Pinpoint the cell where the given text exists, returning its [x, y] midpoint coordinate. 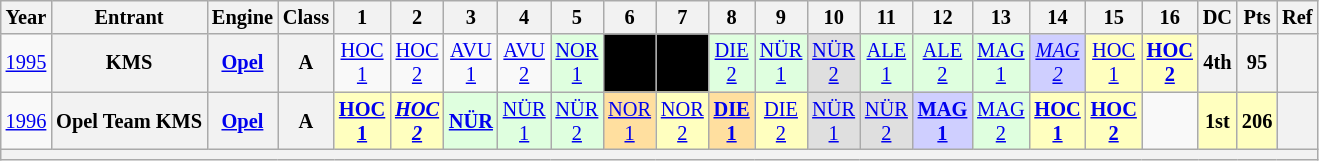
Year [26, 17]
1995 [26, 63]
206 [1257, 121]
11 [886, 17]
DIE1 [732, 121]
Pts [1257, 17]
4th [1218, 63]
5 [576, 17]
1st [1218, 121]
10 [834, 17]
NÜR [471, 121]
14 [1057, 17]
KMS [129, 63]
Engine [242, 17]
8 [732, 17]
ALE1 [886, 63]
4 [524, 17]
Entrant [129, 17]
AVU1 [471, 63]
3 [471, 17]
Ref [1297, 17]
ALE2 [943, 63]
16 [1170, 17]
Class [306, 17]
12 [943, 17]
Opel Team KMS [129, 121]
6 [630, 17]
15 [1114, 17]
95 [1257, 63]
AVU2 [524, 63]
DC [1218, 17]
9 [782, 17]
1996 [26, 121]
2 [417, 17]
NOR2 [682, 121]
1 [362, 17]
13 [1000, 17]
7 [682, 17]
